Capture the cell that displays the provided text and extract its (X, Y) central coordinate. 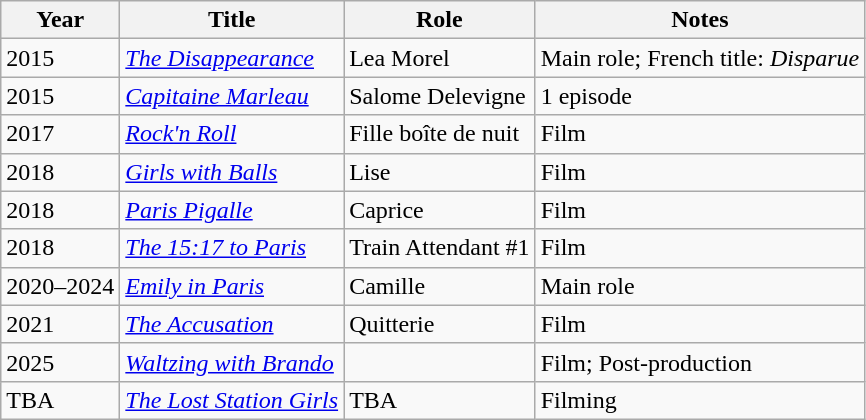
Salome Delevigne (440, 96)
Year (60, 20)
Fille boîte de nuit (440, 134)
Waltzing with Brando (232, 362)
2017 (60, 134)
Camille (440, 286)
Capitaine Marleau (232, 96)
Lea Morel (440, 58)
Train Attendant #1 (440, 248)
Film; Post-production (700, 362)
2020–2024 (60, 286)
2025 (60, 362)
Notes (700, 20)
The Accusation (232, 324)
Title (232, 20)
Filming (700, 400)
Main role (700, 286)
Main role; French title: Disparue (700, 58)
Rock'n Roll (232, 134)
Caprice (440, 210)
2021 (60, 324)
The Lost Station Girls (232, 400)
Paris Pigalle (232, 210)
1 episode (700, 96)
Lise (440, 172)
Quitterie (440, 324)
The 15:17 to Paris (232, 248)
Role (440, 20)
The Disappearance (232, 58)
Emily in Paris (232, 286)
Girls with Balls (232, 172)
